For the text-containing cell, return its midpoint in (X, Y) coordinate format. 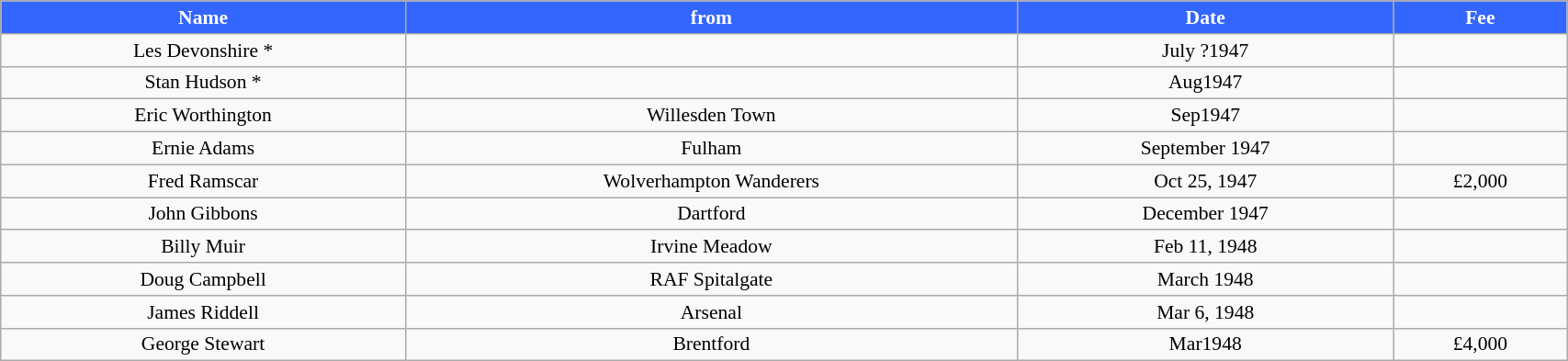
James Riddell (204, 312)
Mar1948 (1205, 344)
March 1948 (1205, 279)
July ?1947 (1205, 51)
Sep1947 (1205, 116)
£4,000 (1481, 344)
Wolverhampton Wanderers (711, 181)
Willesden Town (711, 116)
Les Devonshire * (204, 51)
Arsenal (711, 312)
December 1947 (1205, 214)
Fred Ramscar (204, 181)
Eric Worthington (204, 116)
John Gibbons (204, 214)
Mar 6, 1948 (1205, 312)
Brentford (711, 344)
Ernie Adams (204, 149)
September 1947 (1205, 149)
Aug1947 (1205, 83)
Date (1205, 17)
Fee (1481, 17)
from (711, 17)
Fulham (711, 149)
Doug Campbell (204, 279)
Oct 25, 1947 (1205, 181)
RAF Spitalgate (711, 279)
Irvine Meadow (711, 247)
£2,000 (1481, 181)
Stan Hudson * (204, 83)
Name (204, 17)
Dartford (711, 214)
Billy Muir (204, 247)
Feb 11, 1948 (1205, 247)
George Stewart (204, 344)
